Output the (X, Y) coordinate of the center of the cell containing the given text.  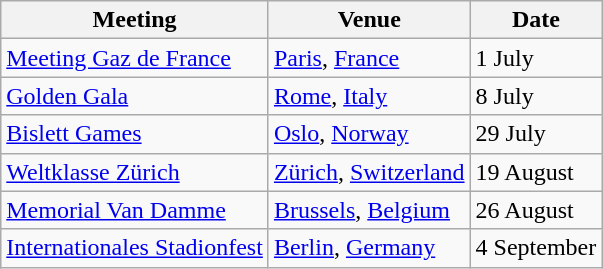
4 September (536, 248)
1 July (536, 58)
Meeting (135, 20)
Berlin, Germany (369, 248)
19 August (536, 172)
Paris, France (369, 58)
Brussels, Belgium (369, 210)
Zürich, Switzerland (369, 172)
Weltklasse Zürich (135, 172)
Internationales Stadionfest (135, 248)
Oslo, Norway (369, 134)
Meeting Gaz de France (135, 58)
Date (536, 20)
29 July (536, 134)
8 July (536, 96)
26 August (536, 210)
Bislett Games (135, 134)
Venue (369, 20)
Rome, Italy (369, 96)
Memorial Van Damme (135, 210)
Golden Gala (135, 96)
